Find where the given text appears and provide that cell's center as (X, Y) coordinate. 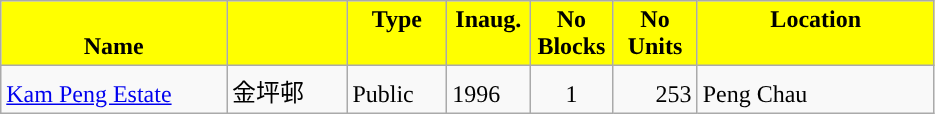
Name (114, 34)
1 (572, 90)
1996 (488, 90)
No Units (655, 34)
Public (397, 90)
Peng Chau (816, 90)
Location (816, 34)
Inaug. (488, 34)
Type (397, 34)
金坪邨 (287, 90)
253 (655, 90)
Kam Peng Estate (114, 90)
No Blocks (572, 34)
